Return the [x, y] coordinate for the center point of the cell that contains the specified text.  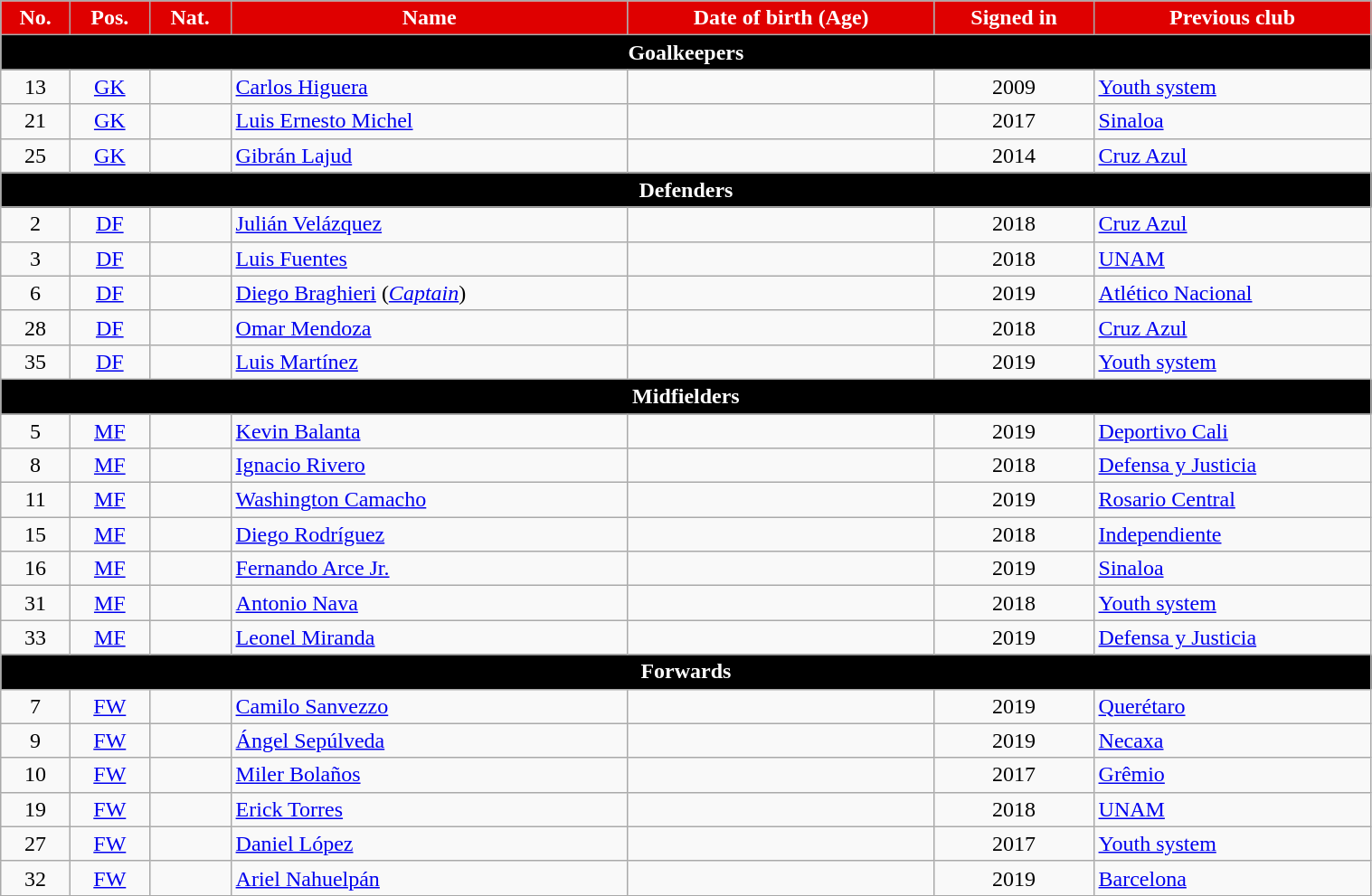
Necaxa [1232, 740]
Gibrán Lajud [429, 156]
25 [36, 156]
Rosario Central [1232, 500]
Carlos Higuera [429, 87]
21 [36, 121]
Ángel Sepúlveda [429, 740]
Independiente [1232, 534]
Midfielders [686, 396]
3 [36, 259]
Fernando Arce Jr. [429, 569]
33 [36, 637]
Atlético Nacional [1232, 293]
Kevin Balanta [429, 431]
Date of birth (Age) [781, 18]
Nat. [190, 18]
35 [36, 362]
Deportivo Cali [1232, 431]
Antonio Nava [429, 603]
7 [36, 706]
Omar Mendoza [429, 327]
Luis Fuentes [429, 259]
Diego Braghieri (Captain) [429, 293]
Name [429, 18]
Querétaro [1232, 706]
10 [36, 775]
31 [36, 603]
Ariel Nahuelpán [429, 878]
Diego Rodríguez [429, 534]
Camilo Sanvezzo [429, 706]
13 [36, 87]
Grêmio [1232, 775]
32 [36, 878]
Daniel López [429, 844]
Washington Camacho [429, 500]
15 [36, 534]
Barcelona [1232, 878]
Previous club [1232, 18]
5 [36, 431]
Luis Ernesto Michel [429, 121]
8 [36, 466]
Miler Bolaños [429, 775]
Leonel Miranda [429, 637]
6 [36, 293]
9 [36, 740]
No. [36, 18]
2009 [1014, 87]
Erick Torres [429, 809]
Pos. [109, 18]
27 [36, 844]
Luis Martínez [429, 362]
28 [36, 327]
2 [36, 224]
Defenders [686, 190]
Signed in [1014, 18]
Goalkeepers [686, 52]
16 [36, 569]
2014 [1014, 156]
19 [36, 809]
Ignacio Rivero [429, 466]
Julián Velázquez [429, 224]
11 [36, 500]
Forwards [686, 672]
